Identify which cell holds the provided text, then report its [X, Y] central coordinate. 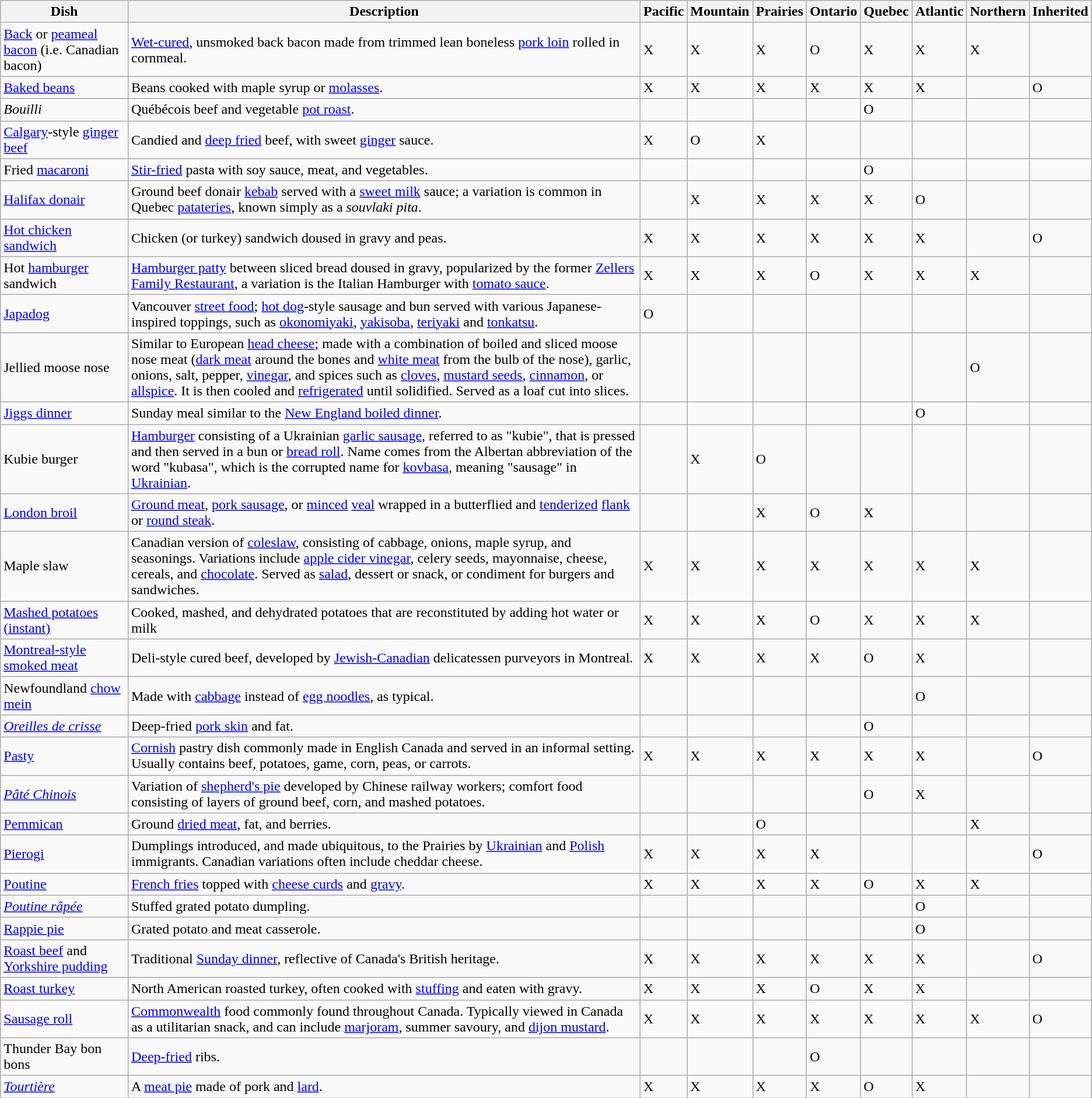
Inherited [1060, 12]
Stuffed grated potato dumpling. [384, 906]
Baked beans [64, 87]
Roast turkey [64, 988]
Made with cabbage instead of egg noodles, as typical. [384, 696]
Mountain [720, 12]
Northern [998, 12]
Oreilles de crisse [64, 726]
Deep-fried ribs. [384, 1057]
Cornish pastry dish commonly made in English Canada and served in an informal setting. Usually contains beef, potatoes, game, corn, peas, or carrots. [384, 756]
Dish [64, 12]
Pacific [663, 12]
Grated potato and meat casserole. [384, 928]
Wet-cured, unsmoked back bacon made from trimmed lean boneless pork loin rolled in cornmeal. [384, 50]
Kubie burger [64, 459]
Calgary-style ginger beef [64, 140]
Beans cooked with maple syrup or molasses. [384, 87]
Atlantic [939, 12]
Ontario [834, 12]
Quebec [886, 12]
Back or peameal bacon (i.e. Canadian bacon) [64, 50]
Montreal-style smoked meat [64, 658]
Deli-style cured beef, developed by Jewish-Canadian delicatessen purveyors in Montreal. [384, 658]
Prairies [779, 12]
Stir-fried pasta with soy sauce, meat, and vegetables. [384, 170]
Ground beef donair kebab served with a sweet milk sauce; a variation is common in Quebec patateries, known simply as a souvlaki pita. [384, 199]
Poutine râpée [64, 906]
Pierogi [64, 854]
Thunder Bay bon bons [64, 1057]
Jiggs dinner [64, 413]
French fries topped with cheese curds and gravy. [384, 884]
Fried macaroni [64, 170]
Japadog [64, 314]
Rappie pie [64, 928]
Cooked, mashed, and dehydrated potatoes that are reconstituted by adding hot water or milk [384, 620]
Traditional Sunday dinner, reflective of Canada's British heritage. [384, 959]
Jellied moose nose [64, 367]
Pasty [64, 756]
Sunday meal similar to the New England boiled dinner. [384, 413]
Québécois beef and vegetable pot roast. [384, 110]
Halifax donair [64, 199]
Hot chicken sandwich [64, 238]
Pemmican [64, 824]
Bouilli [64, 110]
London broil [64, 513]
Hot hamburger sandwich [64, 275]
Newfoundland chow mein [64, 696]
Tourtière [64, 1087]
Ground dried meat, fat, and berries. [384, 824]
Description [384, 12]
A meat pie made of pork and lard. [384, 1087]
Pâté Chinois [64, 794]
Poutine [64, 884]
Candied and deep fried beef, with sweet ginger sauce. [384, 140]
Maple slaw [64, 567]
Mashed potatoes (instant) [64, 620]
Ground meat, pork sausage, or minced veal wrapped in a butterflied and tenderized flank or round steak. [384, 513]
Deep-fried pork skin and fat. [384, 726]
North American roasted turkey, often cooked with stuffing and eaten with gravy. [384, 988]
Variation of shepherd's pie developed by Chinese railway workers; comfort food consisting of layers of ground beef, corn, and mashed potatoes. [384, 794]
Sausage roll [64, 1018]
Chicken (or turkey) sandwich doused in gravy and peas. [384, 238]
Dumplings introduced, and made ubiquitous, to the Prairies by Ukrainian and Polish immigrants. Canadian variations often include cheddar cheese. [384, 854]
Roast beef and Yorkshire pudding [64, 959]
